Output the (X, Y) coordinate of the center of the cell containing the given text.  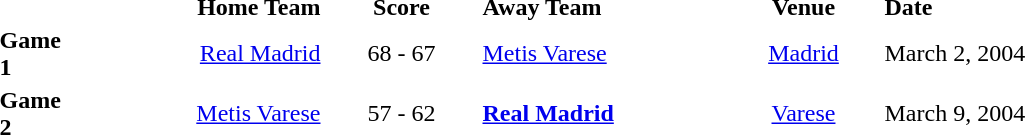
Madrid (804, 54)
Metis Varese (602, 54)
Real Madrid (200, 54)
68 - 67 (402, 54)
